Output the (X, Y) coordinate of the center of the cell containing the given text.  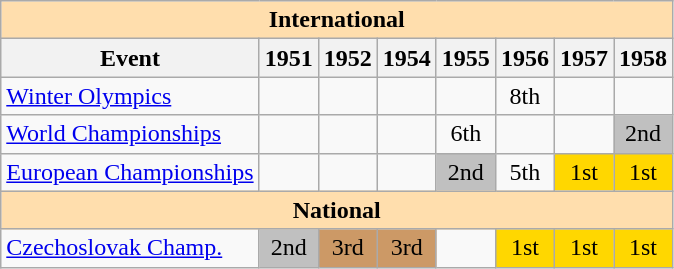
World Championships (130, 134)
Czechoslovak Champ. (130, 248)
8th (524, 96)
Event (130, 58)
1956 (524, 58)
1954 (406, 58)
5th (524, 172)
1955 (466, 58)
European Championships (130, 172)
1952 (348, 58)
1957 (584, 58)
1951 (288, 58)
International (337, 20)
6th (466, 134)
National (337, 210)
Winter Olympics (130, 96)
1958 (644, 58)
